Determine the [X, Y] coordinate at the center of the cell enclosing the given text.  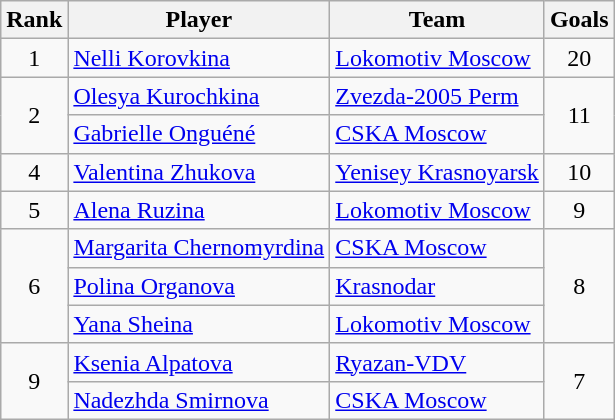
Nadezhda Smirnova [199, 400]
Olesya Kurochkina [199, 96]
11 [579, 115]
Margarita Chernomyrdina [199, 248]
Yana Sheina [199, 324]
5 [34, 210]
Ryazan-VDV [438, 362]
Nelli Korovkina [199, 58]
Krasnodar [438, 286]
7 [579, 381]
Polina Organova [199, 286]
1 [34, 58]
Ksenia Alpatova [199, 362]
Yenisey Krasnoyarsk [438, 172]
4 [34, 172]
2 [34, 115]
10 [579, 172]
Gabrielle Onguéné [199, 134]
Alena Ruzina [199, 210]
20 [579, 58]
6 [34, 286]
Rank [34, 20]
Goals [579, 20]
Team [438, 20]
Player [199, 20]
Zvezda-2005 Perm [438, 96]
Valentina Zhukova [199, 172]
8 [579, 286]
